Capture the cell that displays the provided text and extract its (x, y) central coordinate. 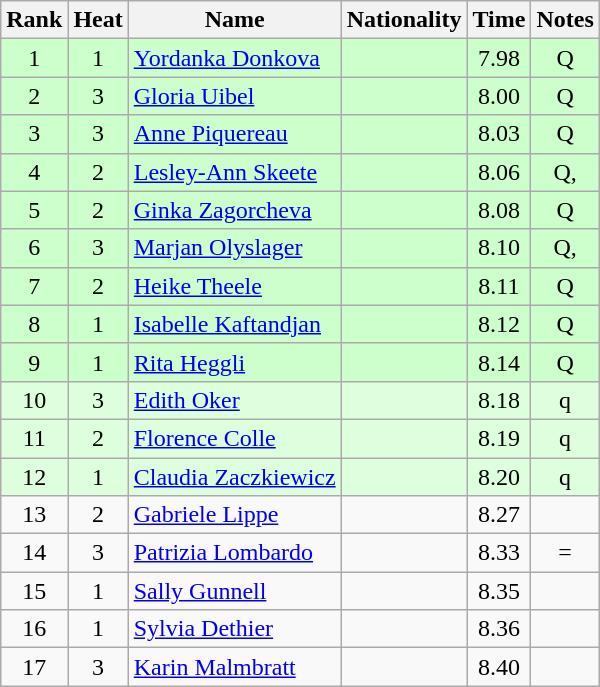
4 (34, 172)
8.35 (499, 591)
8.00 (499, 96)
8.36 (499, 629)
10 (34, 400)
8.11 (499, 286)
Notes (565, 20)
Patrizia Lombardo (234, 553)
Nationality (404, 20)
Isabelle Kaftandjan (234, 324)
16 (34, 629)
11 (34, 438)
13 (34, 515)
Edith Oker (234, 400)
9 (34, 362)
Sally Gunnell (234, 591)
7 (34, 286)
8.12 (499, 324)
8 (34, 324)
Time (499, 20)
Name (234, 20)
6 (34, 248)
5 (34, 210)
8.03 (499, 134)
Rita Heggli (234, 362)
Rank (34, 20)
Gabriele Lippe (234, 515)
15 (34, 591)
Ginka Zagorcheva (234, 210)
Anne Piquereau (234, 134)
14 (34, 553)
Heat (98, 20)
Sylvia Dethier (234, 629)
12 (34, 477)
Claudia Zaczkiewicz (234, 477)
8.27 (499, 515)
Florence Colle (234, 438)
8.19 (499, 438)
8.20 (499, 477)
Karin Malmbratt (234, 667)
Heike Theele (234, 286)
8.06 (499, 172)
8.10 (499, 248)
8.08 (499, 210)
17 (34, 667)
8.14 (499, 362)
7.98 (499, 58)
Gloria Uibel (234, 96)
8.33 (499, 553)
8.40 (499, 667)
Marjan Olyslager (234, 248)
Yordanka Donkova (234, 58)
Lesley-Ann Skeete (234, 172)
= (565, 553)
8.18 (499, 400)
